From the cell containing the given text, extract its center point as (X, Y) coordinate. 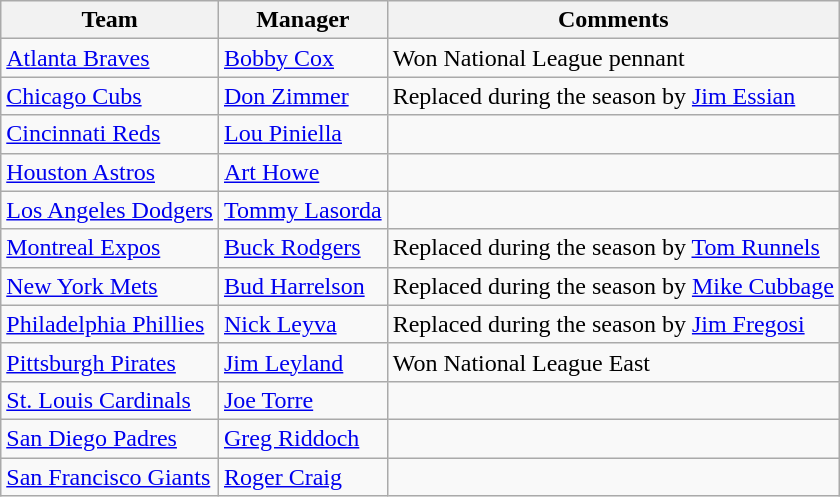
Replaced during the season by Tom Runnels (613, 248)
San Diego Padres (110, 438)
St. Louis Cardinals (110, 400)
Lou Piniella (302, 134)
Jim Leyland (302, 362)
Buck Rodgers (302, 248)
Greg Riddoch (302, 438)
Chicago Cubs (110, 96)
Philadelphia Phillies (110, 324)
New York Mets (110, 286)
Atlanta Braves (110, 58)
Tommy Lasorda (302, 210)
Joe Torre (302, 400)
Montreal Expos (110, 248)
Won National League pennant (613, 58)
Art Howe (302, 172)
Replaced during the season by Jim Fregosi (613, 324)
Bud Harrelson (302, 286)
Los Angeles Dodgers (110, 210)
Roger Craig (302, 477)
Cincinnati Reds (110, 134)
San Francisco Giants (110, 477)
Pittsburgh Pirates (110, 362)
Don Zimmer (302, 96)
Manager (302, 20)
Nick Leyva (302, 324)
Comments (613, 20)
Team (110, 20)
Houston Astros (110, 172)
Replaced during the season by Mike Cubbage (613, 286)
Bobby Cox (302, 58)
Won National League East (613, 362)
Replaced during the season by Jim Essian (613, 96)
